Identify which cell holds the provided text, then report its (X, Y) central coordinate. 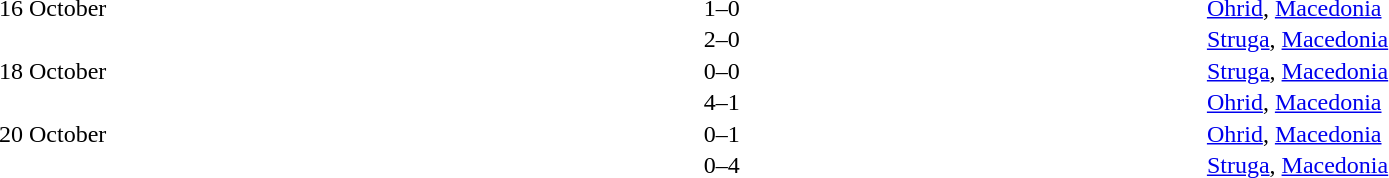
4–1 (722, 103)
0–1 (722, 134)
0–0 (722, 71)
2–0 (722, 39)
